Search for the cell housing the specified text and yield its [x, y] center coordinate. 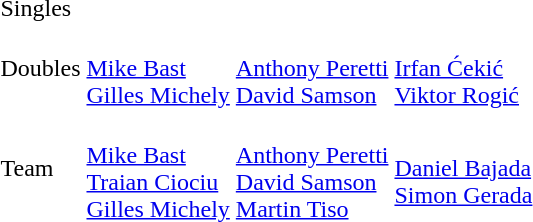
Mike BastGilles Michely [158, 68]
Anthony PerettiDavid Samson [312, 68]
